Determine the (x, y) coordinate at the center of the cell enclosing the given text.  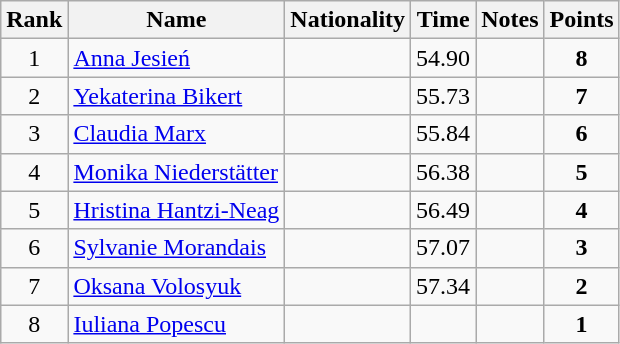
54.90 (444, 58)
Iuliana Popescu (176, 324)
Points (582, 20)
Yekaterina Bikert (176, 96)
Hristina Hantzi-Neag (176, 210)
56.38 (444, 172)
56.49 (444, 210)
Oksana Volosyuk (176, 286)
57.34 (444, 286)
Name (176, 20)
Monika Niederstätter (176, 172)
57.07 (444, 248)
55.73 (444, 96)
Anna Jesień (176, 58)
Nationality (348, 20)
Sylvanie Morandais (176, 248)
Notes (510, 20)
Time (444, 20)
Claudia Marx (176, 134)
55.84 (444, 134)
Rank (34, 20)
